Return [X, Y] of the center of cell containing provided text 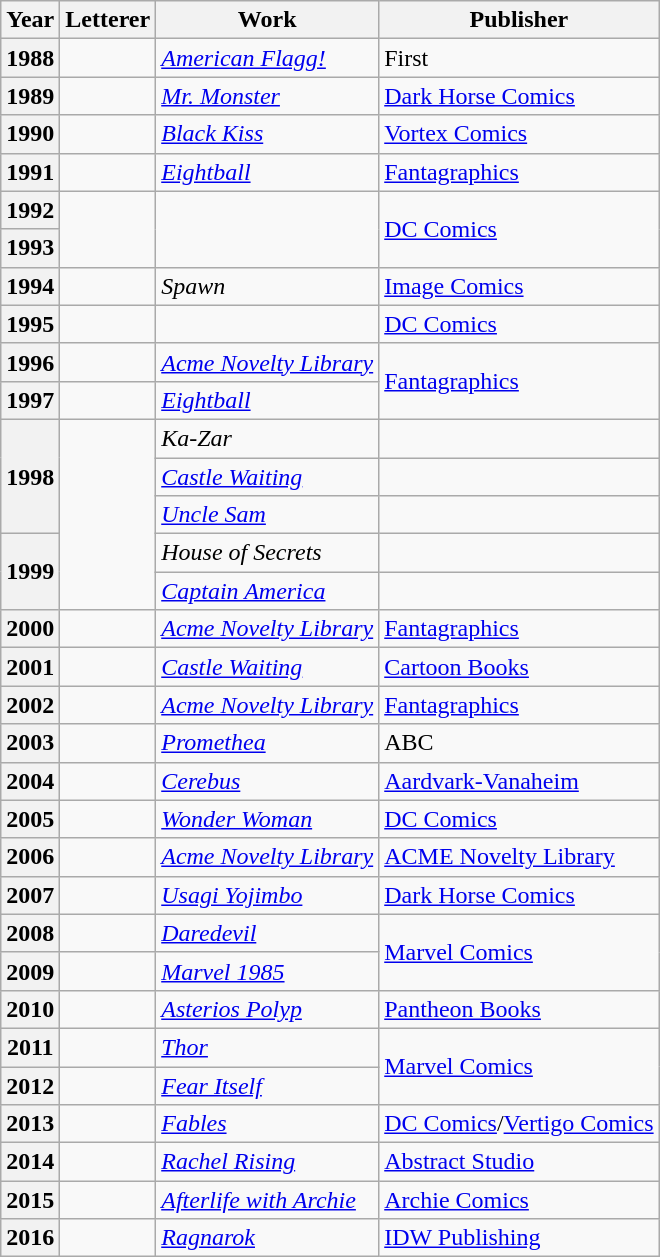
Pantheon Books [519, 1009]
2004 [30, 781]
1993 [30, 248]
1995 [30, 324]
2005 [30, 819]
Ka-Zar [268, 438]
1992 [30, 210]
DC Comics/Vertigo Comics [519, 1124]
Cerebus [268, 781]
Fear Itself [268, 1085]
2003 [30, 743]
2000 [30, 629]
ABC [519, 743]
Abstract Studio [519, 1162]
1991 [30, 172]
Letterer [108, 20]
Daredevil [268, 933]
2006 [30, 857]
Marvel 1985 [268, 971]
First [519, 58]
2012 [30, 1085]
2007 [30, 895]
2015 [30, 1200]
Usagi Yojimbo [268, 895]
Work [268, 20]
Captain America [268, 591]
Thor [268, 1047]
2013 [30, 1124]
1998 [30, 476]
1989 [30, 96]
House of Secrets [268, 553]
Uncle Sam [268, 515]
1994 [30, 286]
Mr. Monster [268, 96]
American Flagg! [268, 58]
2014 [30, 1162]
Aardvark-Vanaheim [519, 781]
Black Kiss [268, 134]
1988 [30, 58]
Vortex Comics [519, 134]
ACME Novelty Library [519, 857]
Fables [268, 1124]
1997 [30, 400]
2002 [30, 705]
1999 [30, 572]
2011 [30, 1047]
IDW Publishing [519, 1238]
Rachel Rising [268, 1162]
Publisher [519, 20]
Promethea [268, 743]
Spawn [268, 286]
2008 [30, 933]
Year [30, 20]
Afterlife with Archie [268, 1200]
2016 [30, 1238]
Cartoon Books [519, 667]
1996 [30, 362]
2010 [30, 1009]
1990 [30, 134]
Image Comics [519, 286]
Asterios Polyp [268, 1009]
Ragnarok [268, 1238]
2009 [30, 971]
Archie Comics [519, 1200]
2001 [30, 667]
Wonder Woman [268, 819]
